Detect which cell encompasses the target text, then output its [x, y] center coordinate. 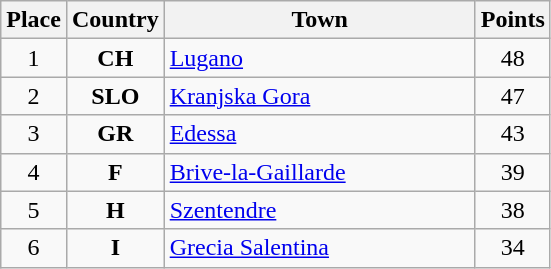
GR [115, 134]
SLO [115, 96]
H [115, 210]
5 [34, 210]
Brive-la-Gaillarde [320, 172]
Szentendre [320, 210]
39 [512, 172]
F [115, 172]
48 [512, 58]
Country [115, 20]
Place [34, 20]
CH [115, 58]
Grecia Salentina [320, 248]
Edessa [320, 134]
4 [34, 172]
34 [512, 248]
Town [320, 20]
3 [34, 134]
Points [512, 20]
43 [512, 134]
1 [34, 58]
Lugano [320, 58]
2 [34, 96]
47 [512, 96]
6 [34, 248]
38 [512, 210]
Kranjska Gora [320, 96]
I [115, 248]
